Locate the cell with the specified text and output its [x, y] center coordinate. 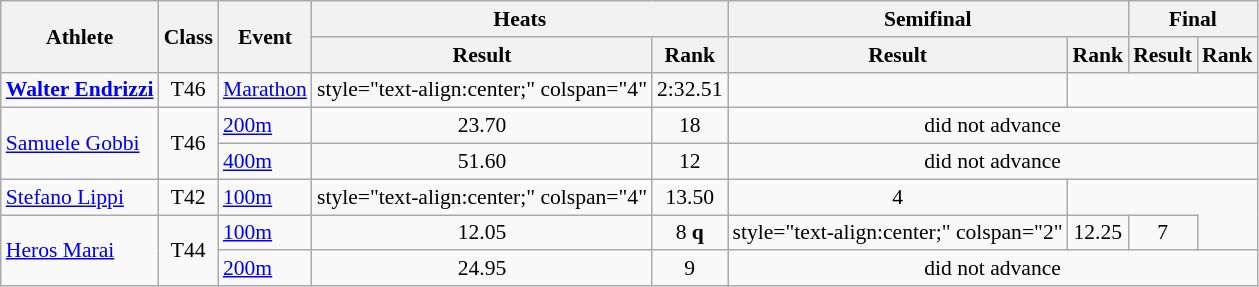
9 [690, 269]
Semifinal [928, 19]
Class [188, 36]
24.95 [482, 269]
Final [1192, 19]
T44 [188, 250]
51.60 [482, 162]
Heats [520, 19]
Athlete [80, 36]
T42 [188, 197]
style="text-align:center;" colspan="2" [898, 233]
23.70 [482, 126]
12 [690, 162]
Heros Marai [80, 250]
18 [690, 126]
2:32.51 [690, 90]
7 [1162, 233]
Samuele Gobbi [80, 144]
400m [265, 162]
4 [898, 197]
Marathon [265, 90]
12.25 [1098, 233]
12.05 [482, 233]
8 q [690, 233]
Event [265, 36]
Stefano Lippi [80, 197]
Walter Endrizzi [80, 90]
13.50 [690, 197]
